Find where the given text appears and provide that cell's center as (x, y) coordinate. 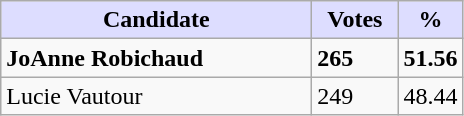
% (430, 20)
265 (355, 58)
249 (355, 96)
Lucie Vautour (156, 96)
Votes (355, 20)
JoAnne Robichaud (156, 58)
51.56 (430, 58)
Candidate (156, 20)
48.44 (430, 96)
